Detect which cell encompasses the target text, then output its [X, Y] center coordinate. 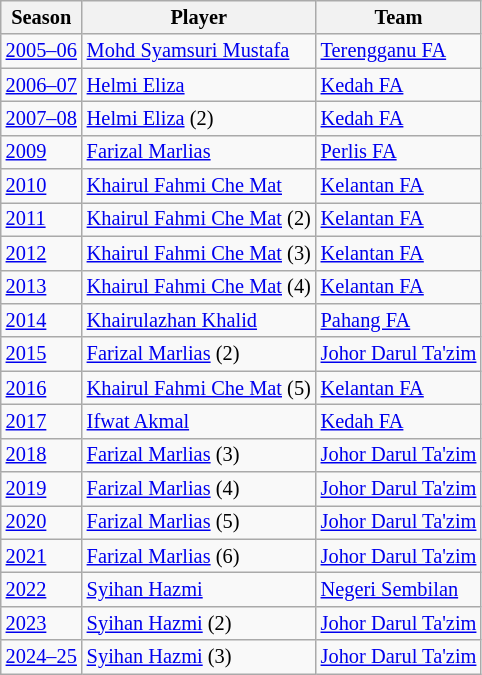
Negeri Sembilan [399, 589]
2009 [42, 152]
Khairul Fahmi Che Mat (4) [199, 287]
2016 [42, 388]
2021 [42, 556]
Terengganu FA [399, 51]
Farizal Marlias (3) [199, 455]
Perlis FA [399, 152]
2018 [42, 455]
Syihan Hazmi (2) [199, 623]
2022 [42, 589]
Player [199, 17]
Team [399, 17]
2017 [42, 421]
Farizal Marlias (4) [199, 489]
Pahang FA [399, 320]
Syihan Hazmi (3) [199, 657]
Farizal Marlias (2) [199, 354]
2005–06 [42, 51]
2013 [42, 287]
Mohd Syamsuri Mustafa [199, 51]
Farizal Marlias (6) [199, 556]
Helmi Eliza (2) [199, 118]
2024–25 [42, 657]
2012 [42, 253]
Helmi Eliza [199, 85]
2007–08 [42, 118]
Khairulazhan Khalid [199, 320]
2010 [42, 186]
Khairul Fahmi Che Mat (2) [199, 219]
Khairul Fahmi Che Mat (3) [199, 253]
2006–07 [42, 85]
Farizal Marlias (5) [199, 522]
2014 [42, 320]
2020 [42, 522]
Syihan Hazmi [199, 589]
Farizal Marlias [199, 152]
Season [42, 17]
Khairul Fahmi Che Mat [199, 186]
Ifwat Akmal [199, 421]
Khairul Fahmi Che Mat (5) [199, 388]
2011 [42, 219]
2023 [42, 623]
2019 [42, 489]
2015 [42, 354]
